Search for the cell housing the specified text and yield its (x, y) center coordinate. 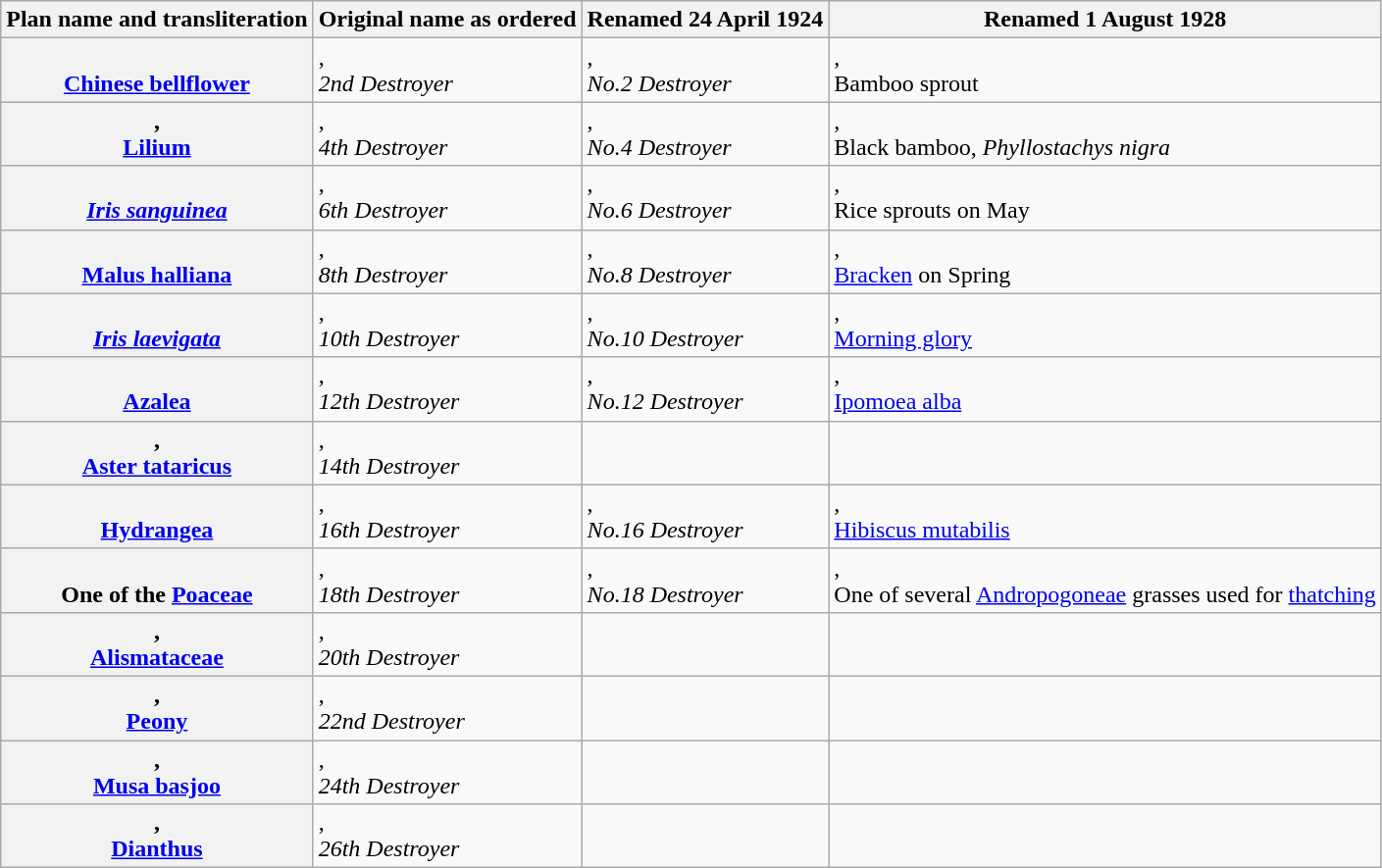
,12th Destroyer (447, 388)
,8th Destroyer (447, 261)
,Musa basjoo (157, 771)
,One of several Andropogoneae grasses used for thatching (1105, 581)
,No.6 Destroyer (705, 198)
,Black bamboo, Phyllostachys nigra (1105, 133)
,Rice sprouts on May (1105, 198)
,No.12 Destroyer (705, 388)
,No.18 Destroyer (705, 581)
Renamed 24 April 1924 (705, 20)
,Morning glory (1105, 326)
,Bracken on Spring (1105, 261)
Iris sanguinea (157, 198)
Plan name and transliteration (157, 20)
,Lilium (157, 133)
,No.16 Destroyer (705, 516)
,Peony (157, 708)
,22nd Destroyer (447, 708)
,16th Destroyer (447, 516)
,14th Destroyer (447, 453)
Renamed 1 August 1928 (1105, 20)
,Aster tataricus (157, 453)
,26th Destroyer (447, 836)
,4th Destroyer (447, 133)
Original name as ordered (447, 20)
,No.8 Destroyer (705, 261)
,Ipomoea alba (1105, 388)
,No.10 Destroyer (705, 326)
Hydrangea (157, 516)
,2nd Destroyer (447, 71)
Chinese bellflower (157, 71)
,No.2 Destroyer (705, 71)
,Bamboo sprout (1105, 71)
,Dianthus (157, 836)
,20th Destroyer (447, 643)
Azalea (157, 388)
Iris laevigata (157, 326)
,No.4 Destroyer (705, 133)
Malus halliana (157, 261)
,18th Destroyer (447, 581)
One of the Poaceae (157, 581)
,Alismataceae (157, 643)
,24th Destroyer (447, 771)
,10th Destroyer (447, 326)
,Hibiscus mutabilis (1105, 516)
,6th Destroyer (447, 198)
